Find where the given text appears and provide that cell's center as (X, Y) coordinate. 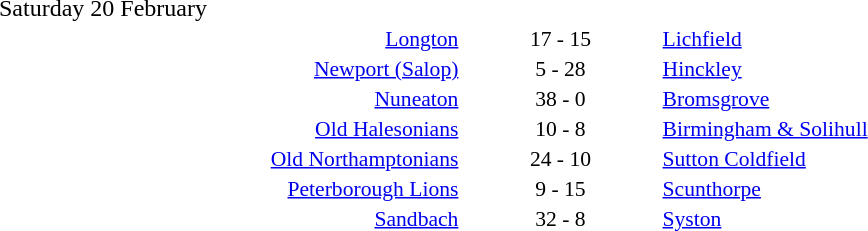
17 - 15 (560, 38)
24 - 10 (560, 158)
5 - 28 (560, 68)
10 - 8 (560, 128)
9 - 15 (560, 188)
38 - 0 (560, 98)
